Extract the (x, y) coordinate from the center of the cell holding the provided text.  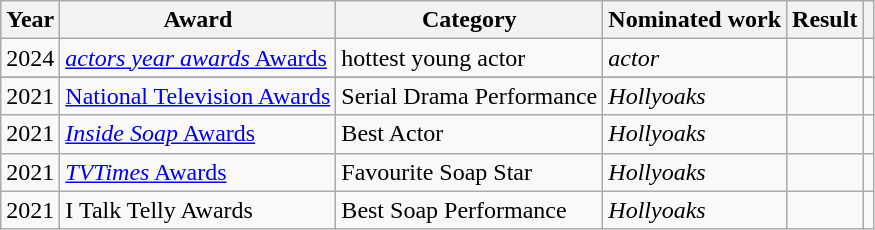
actors year awards Awards (198, 58)
Award (198, 20)
Serial Drama Performance (470, 96)
2024 (30, 58)
actor (695, 58)
Category (470, 20)
TVTimes Awards (198, 172)
Best Actor (470, 134)
National Television Awards (198, 96)
Nominated work (695, 20)
I Talk Telly Awards (198, 210)
Year (30, 20)
Favourite Soap Star (470, 172)
Best Soap Performance (470, 210)
hottest young actor (470, 58)
Inside Soap Awards (198, 134)
Result (825, 20)
